For the text-containing cell, return its midpoint in (x, y) coordinate format. 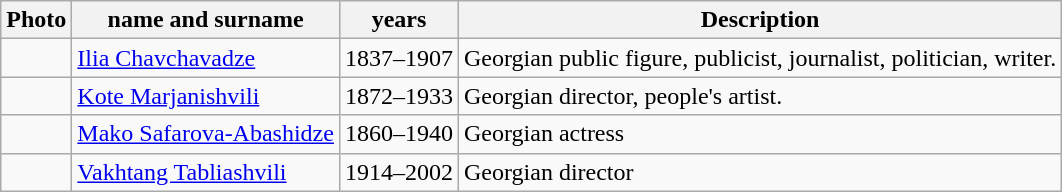
Vakhtang Tabliashvili (206, 172)
1860–1940 (398, 134)
1837–1907 (398, 58)
name and surname (206, 20)
1914–2002 (398, 172)
Georgian director (760, 172)
Photo (36, 20)
Georgian director, people's artist. (760, 96)
Ilia Chavchavadze (206, 58)
years (398, 20)
Georgian public figure, publicist, journalist, politician, writer. (760, 58)
1872–1933 (398, 96)
Mako Safarova-Abashidze (206, 134)
Kote Marjanishvili (206, 96)
Georgian actress (760, 134)
Description (760, 20)
